Return the (x, y) coordinate for the center point of the cell that contains the specified text.  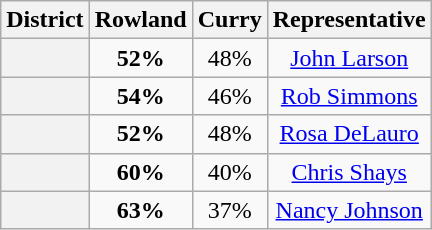
37% (230, 210)
John Larson (349, 58)
District (45, 20)
Rosa DeLauro (349, 134)
Nancy Johnson (349, 210)
Curry (230, 20)
40% (230, 172)
46% (230, 96)
Rob Simmons (349, 96)
60% (140, 172)
54% (140, 96)
Representative (349, 20)
63% (140, 210)
Chris Shays (349, 172)
Rowland (140, 20)
